Return the [X, Y] coordinate for the center point of the cell that contains the specified text.  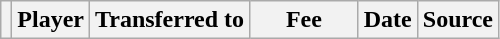
Date [388, 20]
Source [458, 20]
Player [51, 20]
Fee [304, 20]
Transferred to [170, 20]
